Find where the given text appears and provide that cell's center as (X, Y) coordinate. 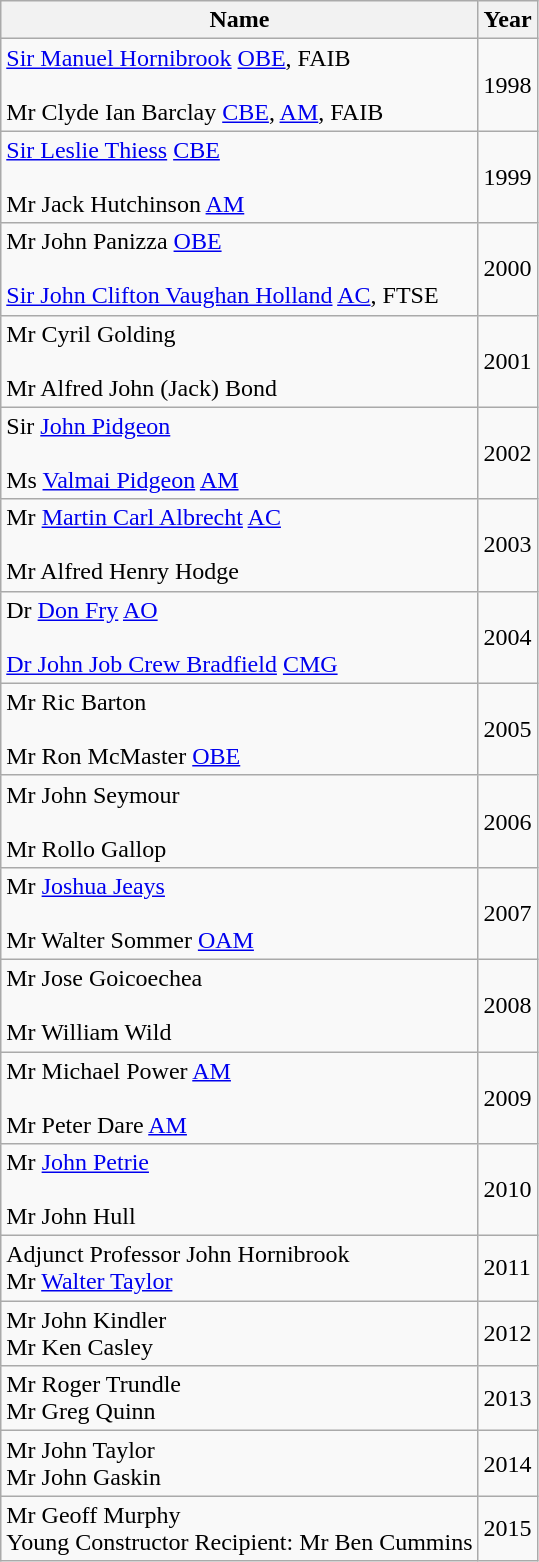
1999 (508, 177)
2003 (508, 545)
Mr John Taylor Mr John Gaskin (240, 1464)
Year (508, 20)
Mr John Panizza OBE Sir John Clifton Vaughan Holland AC, FTSE (240, 269)
2008 (508, 1005)
Mr Cyril Golding Mr Alfred John (Jack) Bond (240, 361)
2010 (508, 1190)
Mr Ric Barton Mr Ron McMaster OBE (240, 729)
2013 (508, 1398)
Mr Martin Carl Albrecht AC Mr Alfred Henry Hodge (240, 545)
2000 (508, 269)
Sir John Pidgeon Ms Valmai Pidgeon AM (240, 453)
Mr Joshua Jeays Mr Walter Sommer OAM (240, 913)
Mr John KindlerMr Ken Casley (240, 1334)
Mr Michael Power AM Mr Peter Dare AM (240, 1098)
2011 (508, 1268)
Adjunct Professor John Hornibrook Mr Walter Taylor (240, 1268)
2001 (508, 361)
Mr Roger Trundle Mr Greg Quinn (240, 1398)
Name (240, 20)
Sir Manuel Hornibrook OBE, FAIBMr Clyde Ian Barclay CBE, AM, FAIB (240, 85)
2005 (508, 729)
2009 (508, 1098)
1998 (508, 85)
2007 (508, 913)
2002 (508, 453)
2015 (508, 1528)
2014 (508, 1464)
Sir Leslie Thiess CBE Mr Jack Hutchinson AM (240, 177)
2004 (508, 637)
2006 (508, 821)
Dr Don Fry AO Dr John Job Crew Bradfield CMG (240, 637)
Mr John Petrie Mr John Hull (240, 1190)
Mr John Seymour Mr Rollo Gallop (240, 821)
Mr Jose Goicoechea Mr William Wild (240, 1005)
2012 (508, 1334)
Mr Geoff Murphy Young Constructor Recipient: Mr Ben Cummins (240, 1528)
